Return the (X, Y) coordinate for the center point of the cell that contains the specified text.  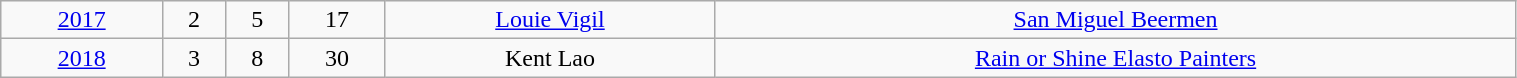
Kent Lao (550, 58)
2018 (82, 58)
8 (258, 58)
2017 (82, 20)
Rain or Shine Elasto Painters (1116, 58)
San Miguel Beermen (1116, 20)
2 (194, 20)
3 (194, 58)
5 (258, 20)
Louie Vigil (550, 20)
17 (337, 20)
30 (337, 58)
